Search for the cell housing the specified text and yield its (x, y) center coordinate. 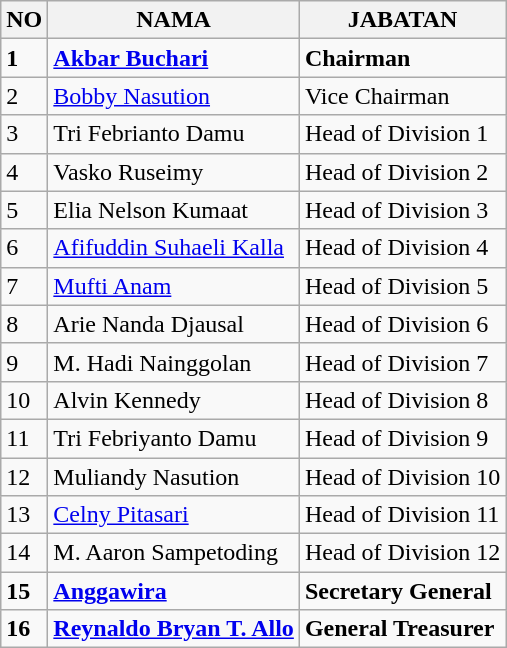
JABATAN (402, 20)
Muliandy Nasution (174, 477)
Head of Division 9 (402, 438)
Secretary General (402, 591)
NAMA (174, 20)
7 (24, 286)
Head of Division 4 (402, 248)
3 (24, 134)
M. Aaron Sampetoding (174, 553)
Head of Division 3 (402, 210)
Elia Nelson Kumaat (174, 210)
Vasko Ruseimy (174, 172)
Anggawira (174, 591)
Tri Febrianto Damu (174, 134)
Mufti Anam (174, 286)
NO (24, 20)
Arie Nanda Djausal (174, 324)
9 (24, 362)
Head of Division 11 (402, 515)
Tri Febriyanto Damu (174, 438)
1 (24, 58)
Head of Division 5 (402, 286)
14 (24, 553)
Head of Division 1 (402, 134)
16 (24, 629)
8 (24, 324)
10 (24, 400)
Head of Division 6 (402, 324)
15 (24, 591)
4 (24, 172)
Alvin Kennedy (174, 400)
Bobby Nasution (174, 96)
12 (24, 477)
Head of Division 10 (402, 477)
Chairman (402, 58)
6 (24, 248)
Vice Chairman (402, 96)
Head of Division 7 (402, 362)
Head of Division 12 (402, 553)
2 (24, 96)
Head of Division 8 (402, 400)
General Treasurer (402, 629)
Reynaldo Bryan T. Allo (174, 629)
5 (24, 210)
Head of Division 2 (402, 172)
13 (24, 515)
M. Hadi Nainggolan (174, 362)
Akbar Buchari (174, 58)
11 (24, 438)
Celny Pitasari (174, 515)
Afifuddin Suhaeli Kalla (174, 248)
